Capture the cell that displays the provided text and extract its [x, y] central coordinate. 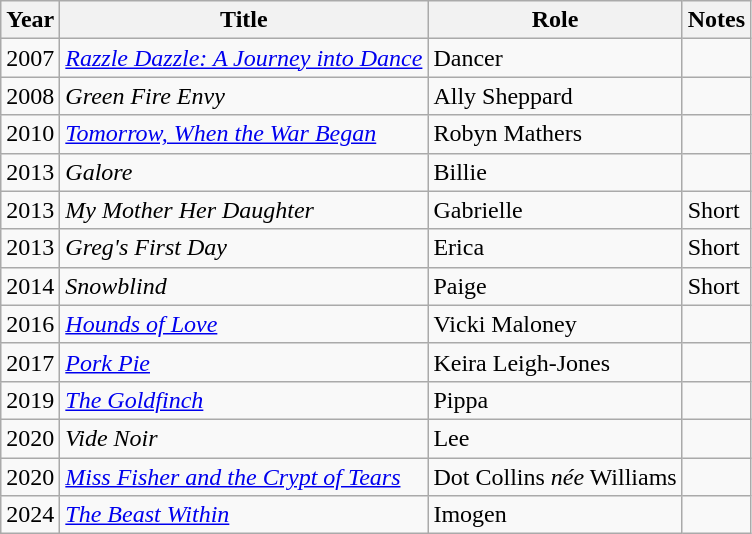
Lee [555, 438]
2017 [30, 362]
Miss Fisher and the Crypt of Tears [244, 477]
2010 [30, 134]
Vicki Maloney [555, 324]
Vide Noir [244, 438]
Paige [555, 286]
2008 [30, 96]
Dancer [555, 58]
Pippa [555, 400]
Snowblind [244, 286]
The Goldfinch [244, 400]
The Beast Within [244, 515]
Year [30, 20]
Notes [716, 20]
2024 [30, 515]
Greg's First Day [244, 248]
Razzle Dazzle: A Journey into Dance [244, 58]
2019 [30, 400]
Green Fire Envy [244, 96]
My Mother Her Daughter [244, 210]
Role [555, 20]
Ally Sheppard [555, 96]
Erica [555, 248]
Title [244, 20]
Billie [555, 172]
2007 [30, 58]
2016 [30, 324]
Pork Pie [244, 362]
Imogen [555, 515]
Galore [244, 172]
Hounds of Love [244, 324]
Dot Collins née Williams [555, 477]
2014 [30, 286]
Robyn Mathers [555, 134]
Keira Leigh-Jones [555, 362]
Gabrielle [555, 210]
Tomorrow, When the War Began [244, 134]
